Locate the cell with the specified text and output its [X, Y] center coordinate. 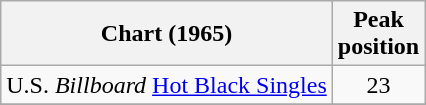
Peakposition [378, 34]
U.S. Billboard Hot Black Singles [167, 85]
23 [378, 85]
Chart (1965) [167, 34]
